Identify which cell holds the provided text, then report its [X, Y] central coordinate. 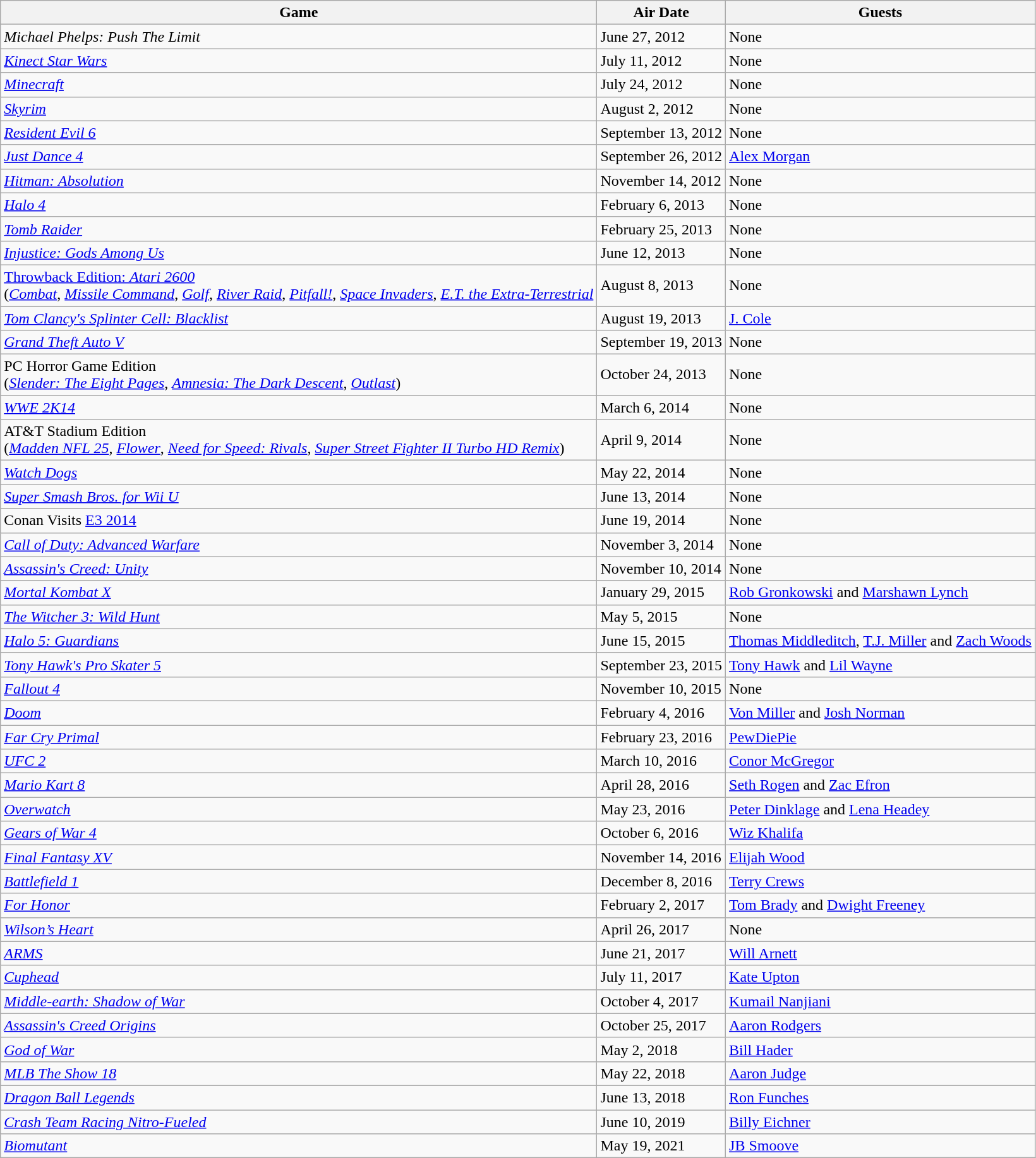
June 27, 2012 [661, 37]
May 19, 2021 [661, 1146]
June 13, 2018 [661, 1097]
June 12, 2013 [661, 253]
September 23, 2015 [661, 665]
April 26, 2017 [661, 929]
ARMS [299, 953]
February 4, 2016 [661, 713]
Hitman: Absolution [299, 181]
Overwatch [299, 809]
May 22, 2014 [661, 473]
June 19, 2014 [661, 521]
Tony Hawk and Lil Wayne [881, 665]
Guests [881, 13]
Wiz Khalifa [881, 833]
MLB The Show 18 [299, 1073]
December 8, 2016 [661, 881]
Ron Funches [881, 1097]
June 21, 2017 [661, 953]
Mario Kart 8 [299, 785]
Super Smash Bros. for Wii U [299, 497]
Tom Clancy's Splinter Cell: Blacklist [299, 318]
Michael Phelps: Push The Limit [299, 37]
March 6, 2014 [661, 407]
The Witcher 3: Wild Hunt [299, 617]
Game [299, 13]
Thomas Middleditch, T.J. Miller and Zach Woods [881, 641]
Minecraft [299, 85]
February 6, 2013 [661, 205]
August 2, 2012 [661, 109]
May 22, 2018 [661, 1073]
AT&T Stadium Edition(Madden NFL 25, Flower, Need for Speed: Rivals, Super Street Fighter II Turbo HD Remix) [299, 440]
Aaron Judge [881, 1073]
Throwback Edition: Atari 2600(Combat, Missile Command, Golf, River Raid, Pitfall!, Space Invaders, E.T. the Extra-Terrestrial [299, 286]
Von Miller and Josh Norman [881, 713]
Far Cry Primal [299, 737]
Wilson’s Heart [299, 929]
Assassin's Creed Origins [299, 1025]
September 13, 2012 [661, 133]
September 26, 2012 [661, 157]
January 29, 2015 [661, 593]
July 11, 2012 [661, 61]
June 10, 2019 [661, 1121]
Fallout 4 [299, 689]
Tony Hawk's Pro Skater 5 [299, 665]
JB Smoove [881, 1146]
PC Horror Game Edition(Slender: The Eight Pages, Amnesia: The Dark Descent, Outlast) [299, 375]
November 10, 2015 [661, 689]
Billy Eichner [881, 1121]
March 10, 2016 [661, 761]
UFC 2 [299, 761]
October 4, 2017 [661, 1001]
Assassin's Creed: Unity [299, 569]
November 14, 2016 [661, 857]
Kumail Nanjiani [881, 1001]
Kate Upton [881, 977]
Seth Rogen and Zac Efron [881, 785]
Tomb Raider [299, 229]
Will Arnett [881, 953]
July 11, 2017 [661, 977]
Bill Hader [881, 1049]
April 9, 2014 [661, 440]
Watch Dogs [299, 473]
Skyrim [299, 109]
Call of Duty: Advanced Warfare [299, 545]
Injustice: Gods Among Us [299, 253]
June 13, 2014 [661, 497]
Biomutant [299, 1146]
Grand Theft Auto V [299, 342]
Peter Dinklage and Lena Headey [881, 809]
October 25, 2017 [661, 1025]
Alex Morgan [881, 157]
Halo 4 [299, 205]
Battlefield 1 [299, 881]
Conan Visits E3 2014 [299, 521]
Tom Brady and Dwight Freeney [881, 905]
Rob Gronkowski and Marshawn Lynch [881, 593]
November 14, 2012 [661, 181]
Dragon Ball Legends [299, 1097]
Middle-earth: Shadow of War [299, 1001]
J. Cole [881, 318]
November 10, 2014 [661, 569]
April 28, 2016 [661, 785]
October 6, 2016 [661, 833]
PewDiePie [881, 737]
September 19, 2013 [661, 342]
Kinect Star Wars [299, 61]
Air Date [661, 13]
Doom [299, 713]
For Honor [299, 905]
May 2, 2018 [661, 1049]
Crash Team Racing Nitro-Fueled [299, 1121]
May 5, 2015 [661, 617]
July 24, 2012 [661, 85]
February 23, 2016 [661, 737]
WWE 2K14 [299, 407]
Aaron Rodgers [881, 1025]
November 3, 2014 [661, 545]
Elijah Wood [881, 857]
Terry Crews [881, 881]
Final Fantasy XV [299, 857]
February 25, 2013 [661, 229]
August 19, 2013 [661, 318]
Mortal Kombat X [299, 593]
Cuphead [299, 977]
Just Dance 4 [299, 157]
February 2, 2017 [661, 905]
God of War [299, 1049]
Resident Evil 6 [299, 133]
August 8, 2013 [661, 286]
Gears of War 4 [299, 833]
Halo 5: Guardians [299, 641]
October 24, 2013 [661, 375]
Conor McGregor [881, 761]
June 15, 2015 [661, 641]
May 23, 2016 [661, 809]
